From the cell containing the given text, extract its center point as (x, y) coordinate. 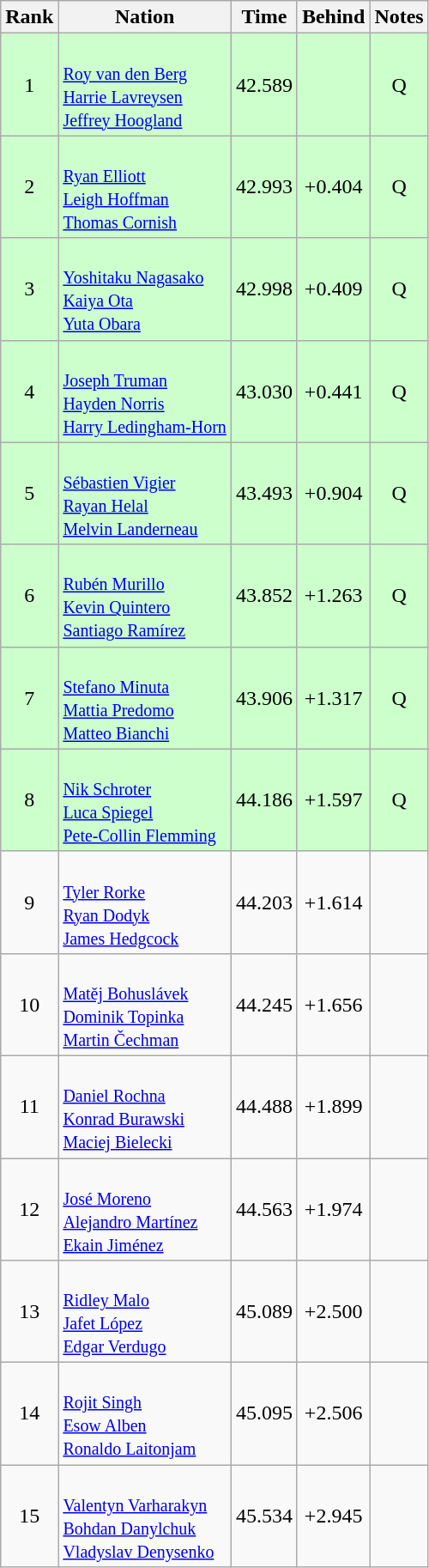
5 (29, 493)
+1.263 (333, 596)
42.993 (264, 187)
+0.904 (333, 493)
+1.317 (333, 697)
Nation (144, 17)
Valentyn VarharakynBohdan DanylchukVladyslav Denysenko (144, 1516)
14 (29, 1413)
13 (29, 1312)
Ryan ElliottLeigh HoffmanThomas Cornish (144, 187)
44.203 (264, 902)
43.906 (264, 697)
Yoshitaku NagasakoKaiya OtaYuta Obara (144, 289)
45.534 (264, 1516)
44.186 (264, 800)
11 (29, 1106)
Stefano MinutaMattia PredomoMatteo Bianchi (144, 697)
10 (29, 1005)
15 (29, 1516)
2 (29, 187)
45.095 (264, 1413)
Sébastien VigierRayan HelalMelvin Landerneau (144, 493)
Tyler RorkeRyan DodykJames Hedgcock (144, 902)
1 (29, 84)
12 (29, 1209)
+0.404 (333, 187)
44.563 (264, 1209)
9 (29, 902)
44.245 (264, 1005)
42.998 (264, 289)
+1.974 (333, 1209)
Daniel RochnaKonrad BurawskiMaciej Bielecki (144, 1106)
42.589 (264, 84)
43.493 (264, 493)
+1.597 (333, 800)
+0.409 (333, 289)
Rojit SinghEsow AlbenRonaldo Laitonjam (144, 1413)
43.852 (264, 596)
Roy van den BergHarrie LavreysenJeffrey Hoogland (144, 84)
Rubén MurilloKevin QuinteroSantiago Ramírez (144, 596)
Ridley MaloJafet LópezEdgar Verdugo (144, 1312)
3 (29, 289)
Nik SchroterLuca SpiegelPete-Collin Flemming (144, 800)
4 (29, 392)
44.488 (264, 1106)
+2.506 (333, 1413)
Matěj BohuslávekDominik TopinkaMartin Čechman (144, 1005)
7 (29, 697)
+1.614 (333, 902)
+1.899 (333, 1106)
Time (264, 17)
+0.441 (333, 392)
8 (29, 800)
+1.656 (333, 1005)
+2.945 (333, 1516)
45.089 (264, 1312)
Behind (333, 17)
Joseph TrumanHayden NorrisHarry Ledingham-Horn (144, 392)
Rank (29, 17)
José MorenoAlejandro MartínezEkain Jiménez (144, 1209)
Notes (399, 17)
+2.500 (333, 1312)
6 (29, 596)
43.030 (264, 392)
